Find where the given text appears and provide that cell's center as [X, Y] coordinate. 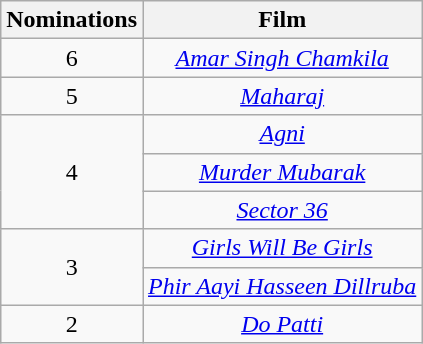
6 [72, 58]
Phir Aayi Hasseen Dillruba [282, 286]
Do Patti [282, 324]
Sector 36 [282, 210]
5 [72, 96]
Amar Singh Chamkila [282, 58]
3 [72, 267]
Nominations [72, 20]
Girls Will Be Girls [282, 248]
Maharaj [282, 96]
4 [72, 172]
2 [72, 324]
Agni [282, 134]
Film [282, 20]
Murder Mubarak [282, 172]
